Search for the cell housing the specified text and yield its [x, y] center coordinate. 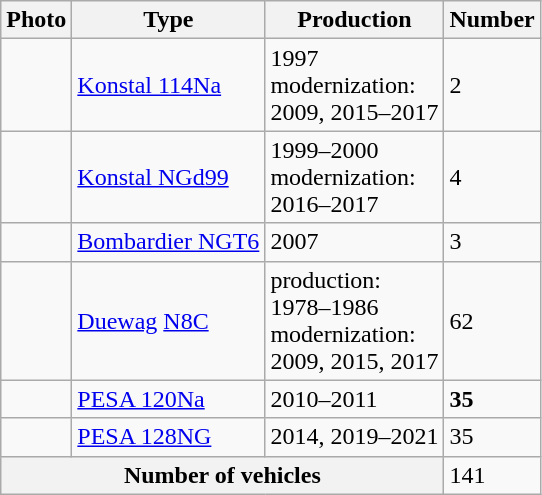
3 [492, 242]
2010–2011 [354, 399]
1999–2000modernization:2016–2017 [354, 177]
1997modernization:2009, 2015–2017 [354, 85]
PESA 128NG [168, 437]
Konstal 114Na [168, 85]
62 [492, 320]
Number of vehicles [222, 475]
PESA 120Na [168, 399]
Bombardier NGT6 [168, 242]
Number [492, 20]
Duewag N8C [168, 320]
141 [492, 475]
2 [492, 85]
2014, 2019–2021 [354, 437]
Production [354, 20]
production:1978–1986modernization:2009, 2015, 2017 [354, 320]
Konstal NGd99 [168, 177]
Type [168, 20]
2007 [354, 242]
4 [492, 177]
Photo [36, 20]
